Capture the cell that displays the provided text and extract its [X, Y] central coordinate. 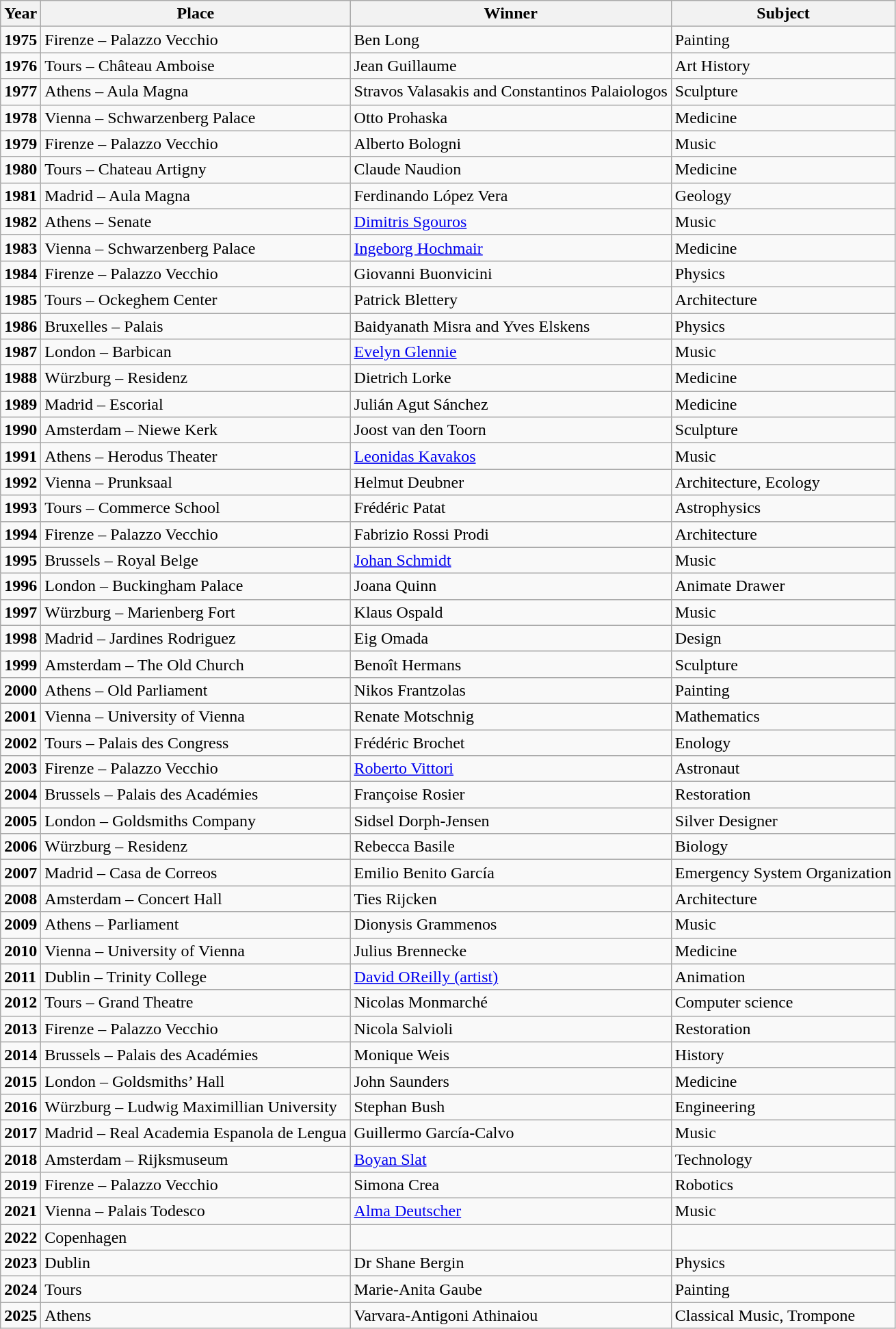
Joana Quinn [510, 586]
Baidyanath Misra and Yves Elskens [510, 326]
Vienna – Prunksaal [196, 482]
London – Buckingham Palace [196, 586]
1977 [21, 92]
Athens – Parliament [196, 925]
Tours – Chateau Artigny [196, 170]
Mathematics [782, 716]
2015 [21, 1081]
Tours [196, 1289]
Julius Brennecke [510, 951]
Astrophysics [782, 508]
Guillermo García-Calvo [510, 1133]
Alma Deutscher [510, 1211]
Ingeborg Hochmair [510, 248]
Tours – Grand Theatre [196, 1003]
Bruxelles – Palais [196, 326]
Silver Designer [782, 821]
Marie-Anita Gaube [510, 1289]
2003 [21, 769]
2004 [21, 795]
London – Goldsmiths’ Hall [196, 1081]
1982 [21, 222]
Joost van den Toorn [510, 430]
Frédéric Patat [510, 508]
Art History [782, 66]
2005 [21, 821]
Ferdinando López Vera [510, 196]
Tours – Château Amboise [196, 66]
1992 [21, 482]
2002 [21, 742]
Johan Schmidt [510, 560]
Astronaut [782, 769]
Enology [782, 742]
Madrid – Real Academia Espanola de Lengua [196, 1133]
Winner [510, 14]
Emergency System Organization [782, 873]
Boyan Slat [510, 1159]
Place [196, 14]
2025 [21, 1315]
1988 [21, 378]
1975 [21, 40]
John Saunders [510, 1081]
Year [21, 14]
Dietrich Lorke [510, 378]
2008 [21, 899]
1997 [21, 612]
Dublin – Trinity College [196, 977]
Amsterdam – Niewe Kerk [196, 430]
Subject [782, 14]
Otto Prohaska [510, 118]
Tours – Palais des Congress [196, 742]
Sidsel Dorph-Jensen [510, 821]
Engineering [782, 1107]
Ties Rijcken [510, 899]
2022 [21, 1237]
Leonidas Kavakos [510, 456]
Nicolas Monmarché [510, 1003]
Dionysis Grammenos [510, 925]
Frédéric Brochet [510, 742]
1996 [21, 586]
1978 [21, 118]
1991 [21, 456]
Design [782, 638]
Alberto Bologni [510, 144]
2006 [21, 847]
Stravos Valasakis and Constantinos Palaiologos [510, 92]
Computer science [782, 1003]
2013 [21, 1029]
Animation [782, 977]
2009 [21, 925]
Helmut Deubner [510, 482]
2021 [21, 1211]
2018 [21, 1159]
1981 [21, 196]
1984 [21, 274]
1994 [21, 534]
Roberto Vittori [510, 769]
Würzburg – Marienberg Fort [196, 612]
1976 [21, 66]
Würzburg – Ludwig Maximillian University [196, 1107]
Athens – Old Parliament [196, 690]
History [782, 1055]
1985 [21, 300]
2000 [21, 690]
Giovanni Buonvicini [510, 274]
Ben Long [510, 40]
Amsterdam – Rijksmuseum [196, 1159]
Madrid – Escorial [196, 404]
Classical Music, Trompone [782, 1315]
Evelyn Glennie [510, 352]
Claude Naudion [510, 170]
Klaus Ospald [510, 612]
Françoise Rosier [510, 795]
Madrid – Jardines Rodriguez [196, 638]
Athens [196, 1315]
Tours – Ockeghem Center [196, 300]
Madrid – Aula Magna [196, 196]
Brussels – Royal Belge [196, 560]
Julián Agut Sánchez [510, 404]
Dimitris Sgouros [510, 222]
2014 [21, 1055]
Architecture, Ecology [782, 482]
2010 [21, 951]
1998 [21, 638]
1979 [21, 144]
2019 [21, 1185]
Fabrizio Rossi Prodi [510, 534]
London – Goldsmiths Company [196, 821]
Madrid – Casa de Correos [196, 873]
Technology [782, 1159]
Monique Weis [510, 1055]
Athens – Herodus Theater [196, 456]
2017 [21, 1133]
Patrick Blettery [510, 300]
1986 [21, 326]
1995 [21, 560]
Animate Drawer [782, 586]
Nicola Salvioli [510, 1029]
Jean Guillaume [510, 66]
2011 [21, 977]
2016 [21, 1107]
Vienna – Palais Todesco [196, 1211]
David OReilly (artist) [510, 977]
Copenhagen [196, 1237]
1993 [21, 508]
1987 [21, 352]
Robotics [782, 1185]
2024 [21, 1289]
Renate Motschnig [510, 716]
1989 [21, 404]
Amsterdam – The Old Church [196, 664]
Tours – Commerce School [196, 508]
Benoît Hermans [510, 664]
2012 [21, 1003]
Stephan Bush [510, 1107]
Simona Crea [510, 1185]
Nikos Frantzolas [510, 690]
2023 [21, 1263]
Geology [782, 196]
Athens – Senate [196, 222]
1983 [21, 248]
Eig Omada [510, 638]
Varvara-Antigoni Athinaiou [510, 1315]
Emilio Benito García [510, 873]
Dr Shane Bergin [510, 1263]
2001 [21, 716]
1980 [21, 170]
Biology [782, 847]
Rebecca Basile [510, 847]
2007 [21, 873]
Athens – Aula Magna [196, 92]
1999 [21, 664]
London – Barbican [196, 352]
Amsterdam – Concert Hall [196, 899]
1990 [21, 430]
Dublin [196, 1263]
